Scan for the cell matching the given text and deliver its [X, Y] coordinate at center. 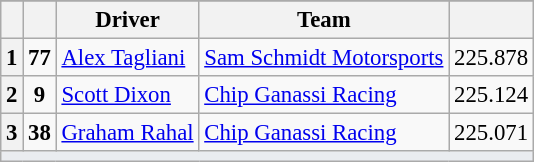
Graham Rahal [128, 133]
Team [324, 20]
Scott Dixon [128, 95]
Sam Schmidt Motorsports [324, 58]
Driver [128, 20]
1 [12, 58]
225.878 [492, 58]
2 [12, 95]
3 [12, 133]
9 [40, 95]
77 [40, 58]
225.124 [492, 95]
Alex Tagliani [128, 58]
38 [40, 133]
225.071 [492, 133]
